Pinpoint the cell where the given text exists, returning its (x, y) midpoint coordinate. 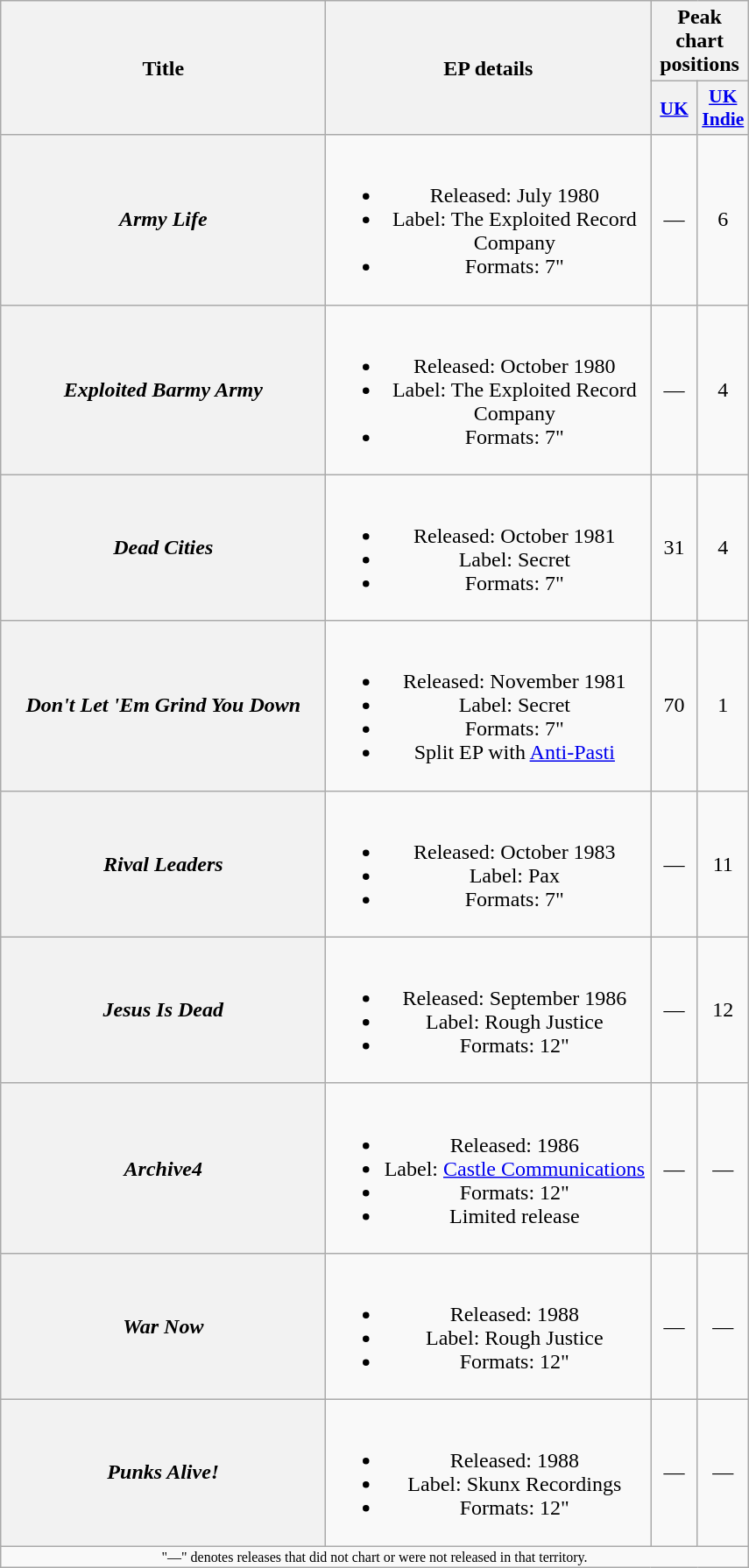
Archive4 (163, 1168)
War Now (163, 1325)
31 (675, 548)
UK (675, 109)
Released: 1988Label: Skunx RecordingsFormats: 12" (489, 1473)
6 (723, 220)
Peak chart positions (699, 41)
EP details (489, 68)
Released: November 1981Label: SecretFormats: 7"Split EP with Anti-Pasti (489, 706)
Released: 1988Label: Rough JusticeFormats: 12" (489, 1325)
UK Indie (723, 109)
Released: October 1983Label: PaxFormats: 7" (489, 863)
Released: October 1980Label: The Exploited Record CompanyFormats: 7" (489, 390)
Punks Alive! (163, 1473)
Released: July 1980Label: The Exploited Record CompanyFormats: 7" (489, 220)
Released: October 1981Label: SecretFormats: 7" (489, 548)
Army Life (163, 220)
Dead Cities (163, 548)
1 (723, 706)
Jesus Is Dead (163, 1010)
70 (675, 706)
Rival Leaders (163, 863)
Released: September 1986Label: Rough JusticeFormats: 12" (489, 1010)
Title (163, 68)
12 (723, 1010)
Don't Let 'Em Grind You Down (163, 706)
Released: 1986Label: Castle CommunicationsFormats: 12"Limited release (489, 1168)
11 (723, 863)
Exploited Barmy Army (163, 390)
"—" denotes releases that did not chart or were not released in that territory. (375, 1557)
